Extract the (x, y) coordinate from the center of the cell holding the provided text.  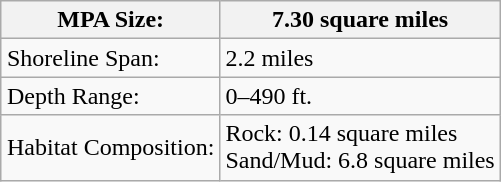
Depth Range: (110, 96)
Rock: 0.14 square milesSand/Mud: 6.8 square miles (360, 148)
Shoreline Span: (110, 58)
7.30 square miles (360, 20)
0–490 ft. (360, 96)
Habitat Composition: (110, 148)
MPA Size: (110, 20)
2.2 miles (360, 58)
